Detect which cell encompasses the target text, then output its [x, y] center coordinate. 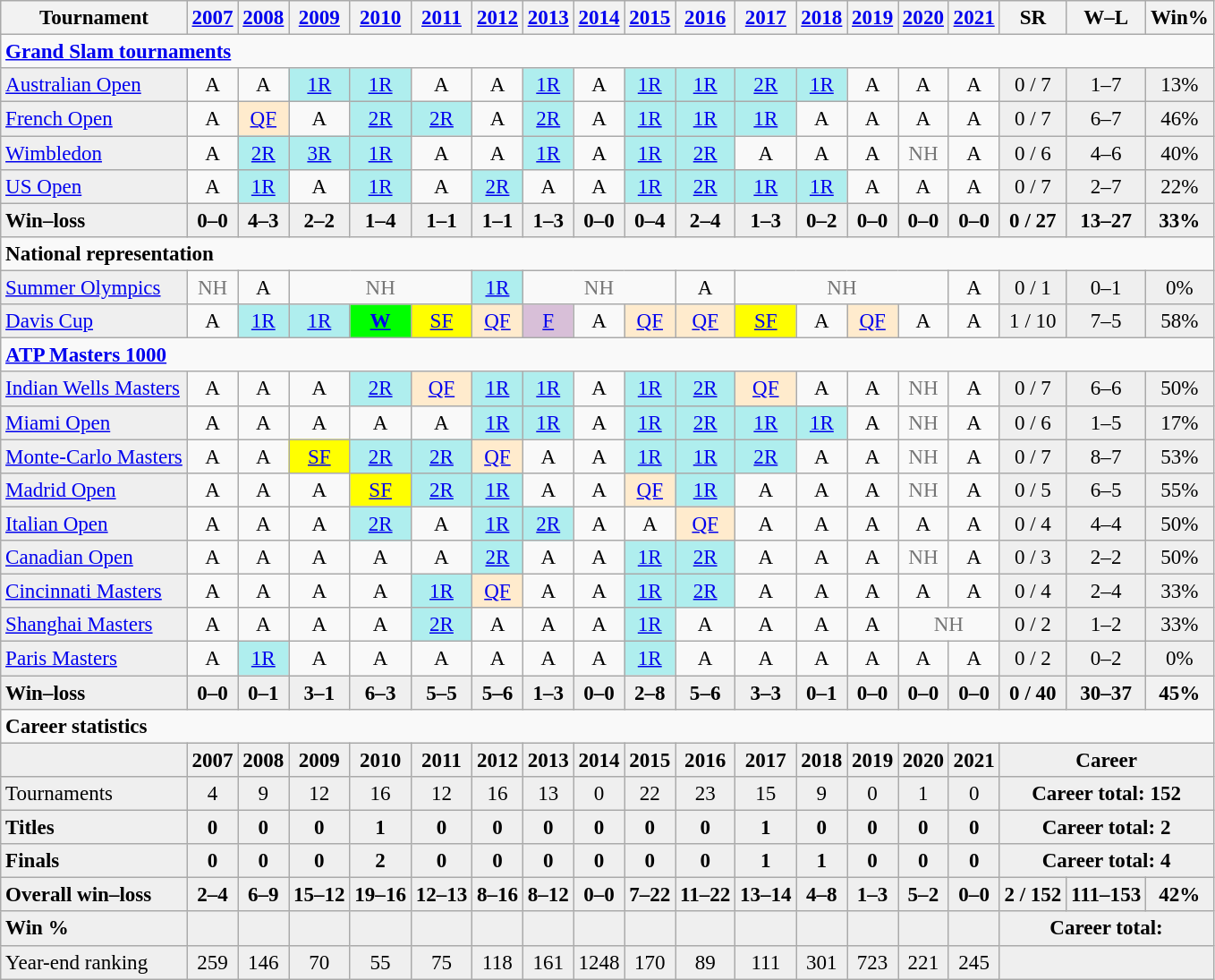
723 [873, 962]
30–37 [1106, 693]
French Open [94, 119]
5–2 [923, 895]
19–16 [380, 895]
3R [319, 153]
58% [1180, 321]
Tournament [94, 18]
111 [766, 962]
6–9 [263, 895]
W–L [1106, 18]
55 [380, 962]
11–22 [705, 895]
Canadian Open [94, 558]
8–16 [497, 895]
1 / 10 [1032, 321]
146 [263, 962]
0 / 40 [1032, 693]
1–2 [1106, 625]
161 [548, 962]
US Open [94, 187]
7–22 [650, 895]
National representation [607, 254]
13 [548, 794]
23 [705, 794]
4 [213, 794]
13–27 [1106, 220]
Italian Open [94, 524]
Australian Open [94, 85]
2 / 152 [1032, 895]
40% [1180, 153]
13–14 [766, 895]
ATP Masters 1000 [607, 355]
8–12 [548, 895]
Career [1106, 760]
4–6 [1106, 153]
Tournaments [94, 794]
Career total: [1106, 929]
0 / 27 [1032, 220]
Career total: 4 [1106, 861]
46% [1180, 119]
13% [1180, 85]
6–5 [1106, 490]
Shanghai Masters [94, 625]
Wimbledon [94, 153]
0 / 5 [1032, 490]
Davis Cup [94, 321]
15–12 [319, 895]
3–1 [319, 693]
Finals [94, 861]
55% [1180, 490]
F [548, 321]
SR [1032, 18]
1–7 [1106, 85]
Overall win–loss [94, 895]
6–3 [380, 693]
15 [766, 794]
12–13 [441, 895]
1–5 [1106, 422]
89 [705, 962]
Summer Olympics [94, 288]
Titles [94, 828]
Career statistics [607, 727]
111–153 [1106, 895]
6–7 [1106, 119]
118 [497, 962]
22 [650, 794]
Year-end ranking [94, 962]
W [380, 321]
0 / 1 [1032, 288]
53% [1180, 456]
5–5 [441, 693]
75 [441, 962]
2 [380, 861]
7–5 [1106, 321]
4–8 [821, 895]
3–3 [766, 693]
Cincinnati Masters [94, 592]
245 [973, 962]
Monte-Carlo Masters [94, 456]
42% [1180, 895]
259 [213, 962]
4–3 [263, 220]
8–7 [1106, 456]
Madrid Open [94, 490]
2–7 [1106, 187]
301 [821, 962]
6–6 [1106, 389]
Win% [1180, 18]
70 [319, 962]
1248 [599, 962]
Career total: 2 [1106, 828]
Indian Wells Masters [94, 389]
Paris Masters [94, 659]
22% [1180, 187]
Win % [94, 929]
0–4 [650, 220]
17% [1180, 422]
0 / 3 [1032, 558]
Grand Slam tournaments [607, 52]
170 [650, 962]
1–4 [380, 220]
2–8 [650, 693]
Miami Open [94, 422]
Career total: 152 [1106, 794]
4–4 [1106, 524]
45% [1180, 693]
221 [923, 962]
